Pinpoint the cell where the given text exists, returning its [x, y] midpoint coordinate. 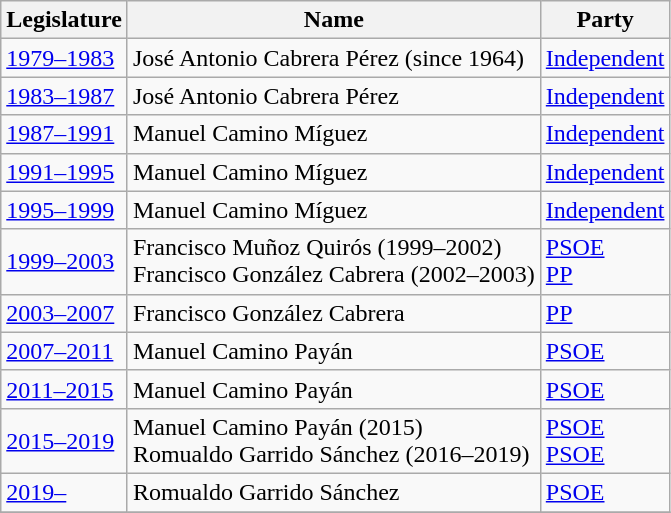
1995–1999 [64, 210]
Party [605, 20]
1983–1987 [64, 96]
PSOE PP [605, 262]
1987–1991 [64, 134]
1979–1983 [64, 58]
Romualdo Garrido Sánchez [334, 492]
PP [605, 313]
1999–2003 [64, 262]
José Antonio Cabrera Pérez [334, 96]
1991–1995 [64, 172]
2007–2011 [64, 351]
Francisco Muñoz Quirós (1999–2002)Francisco González Cabrera (2002–2003) [334, 262]
PSOE PSOE [605, 440]
Manuel Camino Payán (2015)Romualdo Garrido Sánchez (2016–2019) [334, 440]
2003–2007 [64, 313]
2011–2015 [64, 389]
Name [334, 20]
2019– [64, 492]
Francisco González Cabrera [334, 313]
Legislature [64, 20]
2015–2019 [64, 440]
José Antonio Cabrera Pérez (since 1964) [334, 58]
